Determine the (x, y) coordinate at the center of the cell enclosing the given text.  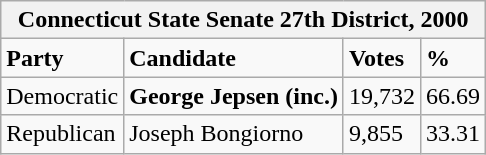
% (452, 58)
Democratic (62, 96)
Candidate (234, 58)
9,855 (382, 134)
Party (62, 58)
Connecticut State Senate 27th District, 2000 (244, 20)
Republican (62, 134)
Votes (382, 58)
33.31 (452, 134)
Joseph Bongiorno (234, 134)
George Jepsen (inc.) (234, 96)
66.69 (452, 96)
19,732 (382, 96)
